Scan for the cell matching the given text and deliver its (x, y) coordinate at center. 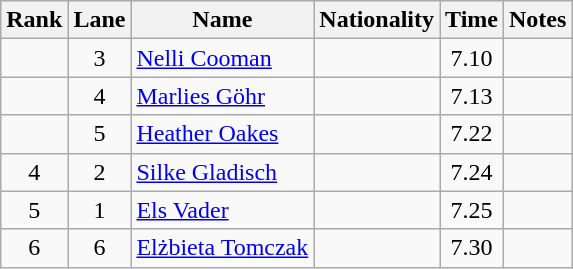
7.24 (472, 172)
3 (100, 58)
Elżbieta Tomczak (222, 248)
Nationality (377, 20)
7.25 (472, 210)
7.30 (472, 248)
Els Vader (222, 210)
Rank (34, 20)
Marlies Göhr (222, 96)
Time (472, 20)
Lane (100, 20)
1 (100, 210)
Name (222, 20)
7.22 (472, 134)
Notes (537, 20)
Nelli Cooman (222, 58)
7.10 (472, 58)
Silke Gladisch (222, 172)
Heather Oakes (222, 134)
2 (100, 172)
7.13 (472, 96)
